Search for the cell housing the specified text and yield its (X, Y) center coordinate. 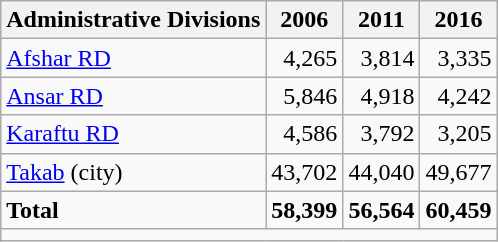
2016 (458, 20)
2006 (304, 20)
2011 (382, 20)
5,846 (304, 96)
4,586 (304, 134)
3,792 (382, 134)
3,814 (382, 58)
4,242 (458, 96)
49,677 (458, 172)
Total (134, 210)
3,335 (458, 58)
4,265 (304, 58)
Karaftu RD (134, 134)
58,399 (304, 210)
43,702 (304, 172)
Ansar RD (134, 96)
4,918 (382, 96)
56,564 (382, 210)
Takab (city) (134, 172)
Administrative Divisions (134, 20)
Afshar RD (134, 58)
60,459 (458, 210)
44,040 (382, 172)
3,205 (458, 134)
